Determine the (X, Y) coordinate at the center of the cell enclosing the given text.  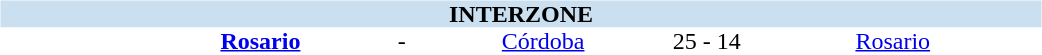
25 - 14 (707, 42)
INTERZONE (520, 14)
Córdoba (544, 42)
- (402, 42)
